For the text-containing cell, return its midpoint in (x, y) coordinate format. 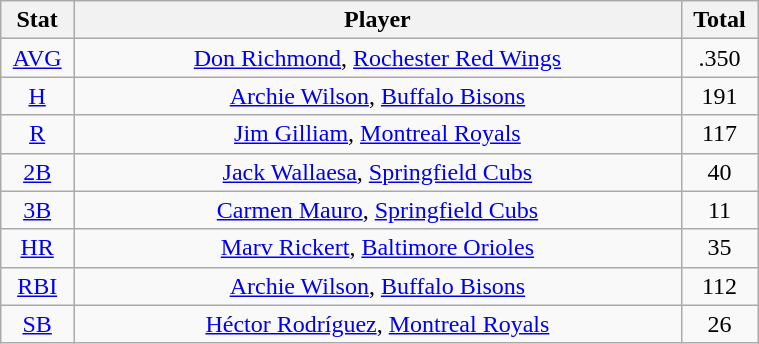
R (38, 134)
Don Richmond, Rochester Red Wings (378, 58)
SB (38, 324)
AVG (38, 58)
Carmen Mauro, Springfield Cubs (378, 210)
3B (38, 210)
112 (719, 286)
26 (719, 324)
35 (719, 248)
Héctor Rodríguez, Montreal Royals (378, 324)
Jim Gilliam, Montreal Royals (378, 134)
Jack Wallaesa, Springfield Cubs (378, 172)
RBI (38, 286)
40 (719, 172)
Total (719, 20)
2B (38, 172)
Stat (38, 20)
Marv Rickert, Baltimore Orioles (378, 248)
.350 (719, 58)
Player (378, 20)
117 (719, 134)
191 (719, 96)
HR (38, 248)
11 (719, 210)
H (38, 96)
